Determine the [X, Y] coordinate at the center of the cell enclosing the given text.  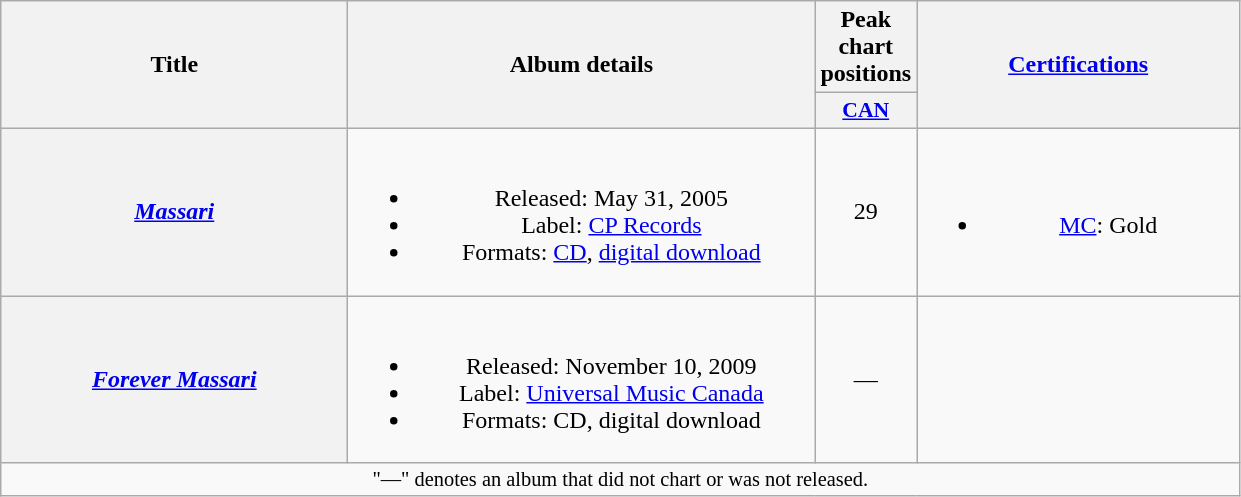
Released: May 31, 2005Label: CP RecordsFormats: CD, digital download [582, 212]
CAN [866, 111]
29 [866, 212]
MC: Gold [1078, 212]
— [866, 380]
Certifications [1078, 65]
"—" denotes an album that did not chart or was not released. [620, 480]
Released: November 10, 2009Label: Universal Music CanadaFormats: CD, digital download [582, 380]
Forever Massari [174, 380]
Title [174, 65]
Massari [174, 212]
Peak chart positions [866, 47]
Album details [582, 65]
